For the text-containing cell, return its midpoint in (x, y) coordinate format. 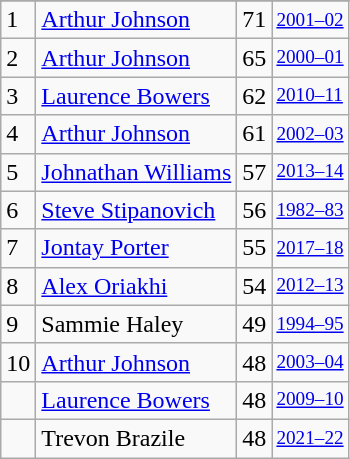
1 (18, 20)
2009–10 (310, 400)
56 (254, 210)
49 (254, 324)
Trevon Brazile (136, 438)
9 (18, 324)
57 (254, 172)
2000–01 (310, 58)
1982–83 (310, 210)
2012–13 (310, 286)
2001–02 (310, 20)
3 (18, 96)
2003–04 (310, 362)
2017–18 (310, 248)
2010–11 (310, 96)
2021–22 (310, 438)
2013–14 (310, 172)
Alex Oriakhi (136, 286)
Steve Stipanovich (136, 210)
55 (254, 248)
7 (18, 248)
4 (18, 134)
2 (18, 58)
54 (254, 286)
71 (254, 20)
Sammie Haley (136, 324)
Jontay Porter (136, 248)
2002–03 (310, 134)
5 (18, 172)
6 (18, 210)
62 (254, 96)
1994–95 (310, 324)
61 (254, 134)
10 (18, 362)
Johnathan Williams (136, 172)
8 (18, 286)
65 (254, 58)
